Detect which cell encompasses the target text, then output its (x, y) center coordinate. 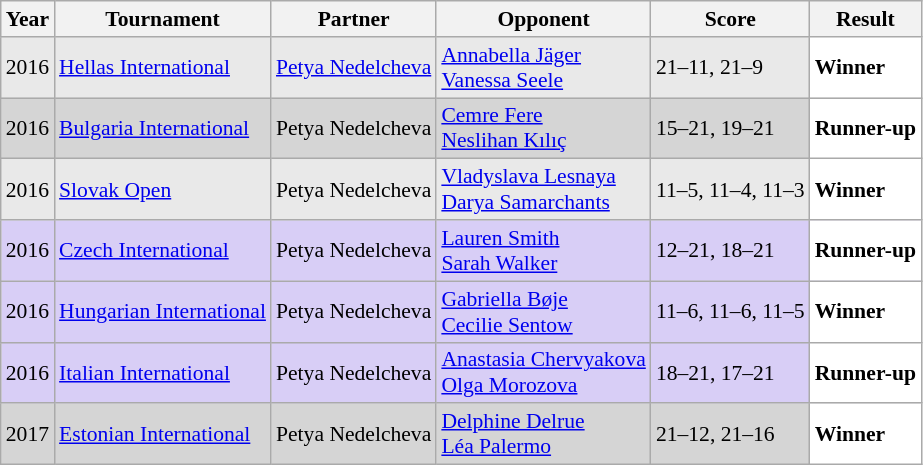
Vladyslava Lesnaya Darya Samarchants (544, 190)
Gabriella Bøje Cecilie Sentow (544, 312)
Score (730, 19)
Lauren Smith Sarah Walker (544, 250)
Result (866, 19)
11–5, 11–4, 11–3 (730, 190)
2017 (28, 434)
Annabella Jäger Vanessa Seele (544, 68)
Estonian International (162, 434)
15–21, 19–21 (730, 128)
Slovak Open (162, 190)
Hungarian International (162, 312)
Tournament (162, 19)
Anastasia Chervyakova Olga Morozova (544, 372)
21–11, 21–9 (730, 68)
Italian International (162, 372)
Partner (354, 19)
Year (28, 19)
Bulgaria International (162, 128)
Delphine Delrue Léa Palermo (544, 434)
21–12, 21–16 (730, 434)
18–21, 17–21 (730, 372)
Cemre Fere Neslihan Kılıç (544, 128)
12–21, 18–21 (730, 250)
11–6, 11–6, 11–5 (730, 312)
Opponent (544, 19)
Hellas International (162, 68)
Czech International (162, 250)
